Determine the [X, Y] coordinate at the center of the cell enclosing the given text.  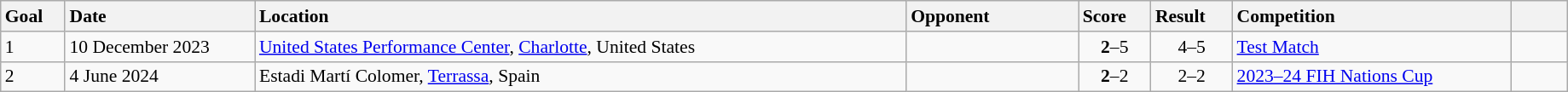
Result [1192, 16]
2 [33, 77]
Competition [1373, 16]
Goal [33, 16]
4–5 [1192, 47]
Location [581, 16]
Opponent [992, 16]
10 December 2023 [159, 47]
Date [159, 16]
Score [1115, 16]
2023–24 FIH Nations Cup [1373, 77]
United States Performance Center, Charlotte, United States [581, 47]
1 [33, 47]
Test Match [1373, 47]
4 June 2024 [159, 77]
2–5 [1115, 47]
Estadi Martí Colomer, Terrassa, Spain [581, 77]
